From the cell containing the given text, extract its center point as [X, Y] coordinate. 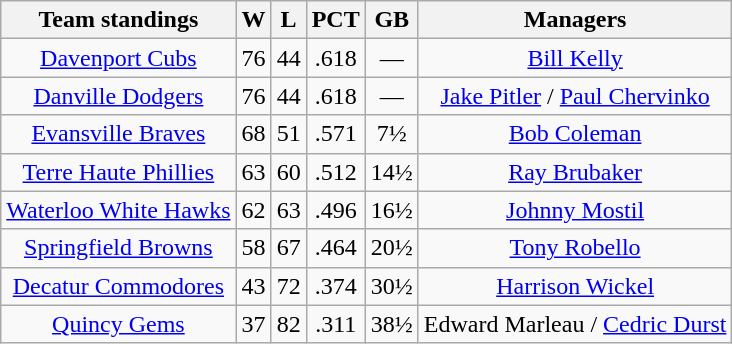
Jake Pitler / Paul Chervinko [575, 96]
.374 [336, 286]
Team standings [118, 20]
Tony Robello [575, 248]
Harrison Wickel [575, 286]
14½ [392, 172]
L [288, 20]
.311 [336, 324]
Danville Dodgers [118, 96]
16½ [392, 210]
.464 [336, 248]
Terre Haute Phillies [118, 172]
Springfield Browns [118, 248]
Waterloo White Hawks [118, 210]
Johnny Mostil [575, 210]
Managers [575, 20]
60 [288, 172]
68 [254, 134]
.571 [336, 134]
Edward Marleau / Cedric Durst [575, 324]
37 [254, 324]
43 [254, 286]
30½ [392, 286]
Bill Kelly [575, 58]
W [254, 20]
Ray Brubaker [575, 172]
20½ [392, 248]
67 [288, 248]
GB [392, 20]
Evansville Braves [118, 134]
7½ [392, 134]
62 [254, 210]
82 [288, 324]
58 [254, 248]
Bob Coleman [575, 134]
72 [288, 286]
.496 [336, 210]
PCT [336, 20]
51 [288, 134]
38½ [392, 324]
Decatur Commodores [118, 286]
Quincy Gems [118, 324]
.512 [336, 172]
Davenport Cubs [118, 58]
